Capture the cell that displays the provided text and extract its (x, y) central coordinate. 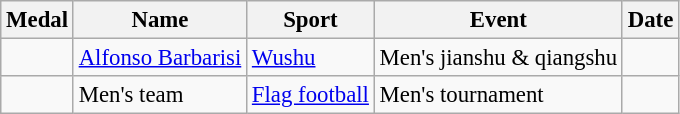
Wushu (311, 58)
Flag football (311, 95)
Men's jianshu & qiangshu (498, 58)
Alfonso Barbarisi (160, 58)
Men's tournament (498, 95)
Name (160, 20)
Event (498, 20)
Sport (311, 20)
Date (650, 20)
Medal (38, 20)
Men's team (160, 95)
